Scan for the cell matching the given text and deliver its (x, y) coordinate at center. 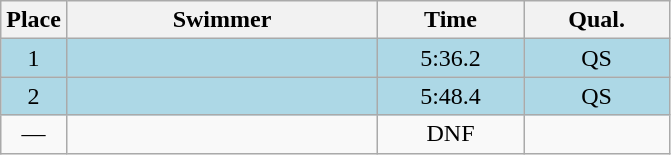
5:48.4 (451, 96)
— (34, 134)
5:36.2 (451, 58)
2 (34, 96)
Place (34, 20)
Qual. (597, 20)
Swimmer (222, 20)
Time (451, 20)
1 (34, 58)
DNF (451, 134)
